Return the [x, y] coordinate for the center point of the cell that contains the specified text.  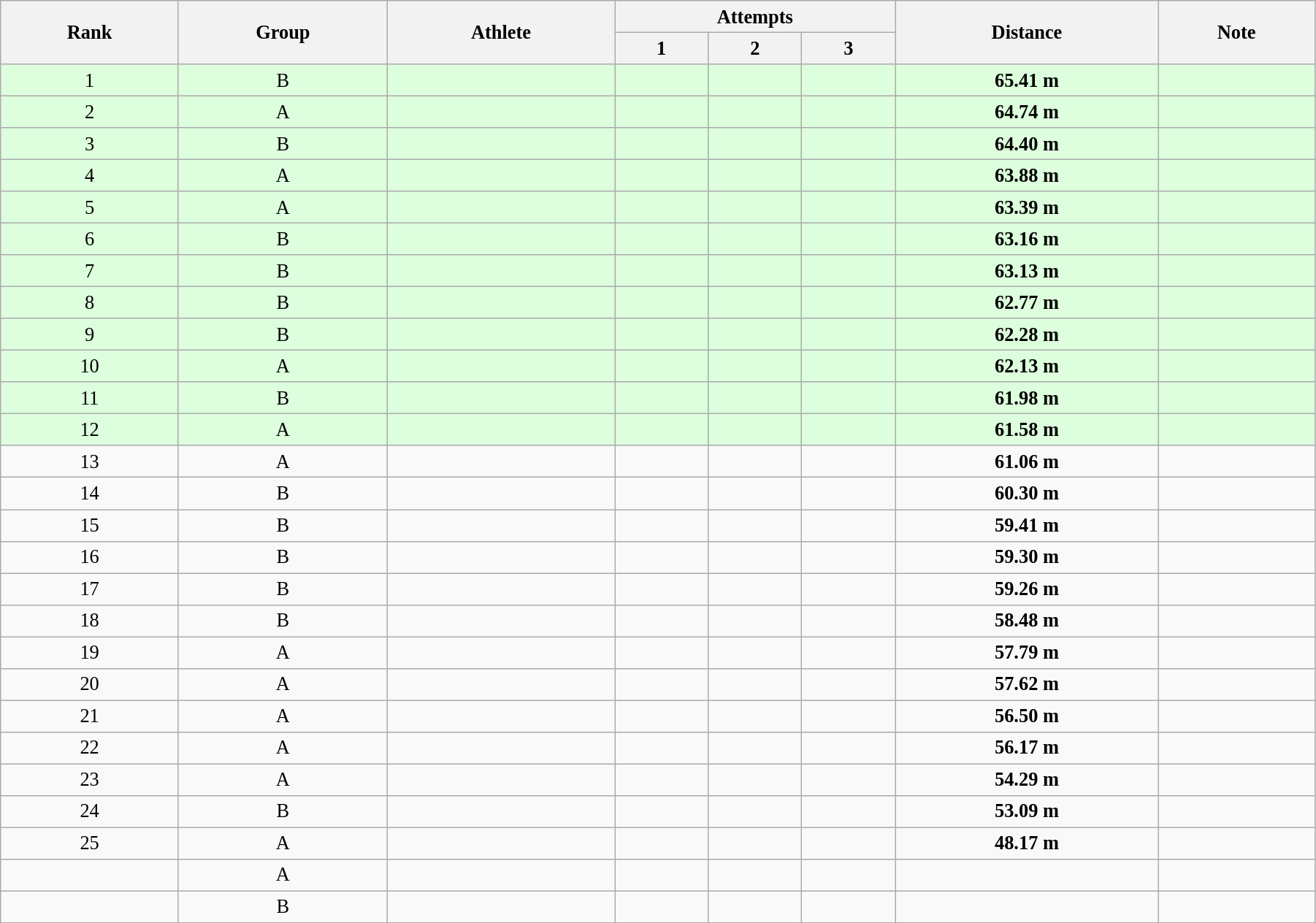
8 [90, 302]
12 [90, 429]
Athlete [501, 32]
59.26 m [1027, 589]
59.41 m [1027, 525]
60.30 m [1027, 494]
56.50 m [1027, 716]
Distance [1027, 32]
59.30 m [1027, 557]
63.13 m [1027, 271]
4 [90, 175]
65.41 m [1027, 80]
63.39 m [1027, 207]
5 [90, 207]
18 [90, 621]
Note [1236, 32]
Attempts [755, 16]
21 [90, 716]
10 [90, 366]
7 [90, 271]
64.74 m [1027, 112]
64.40 m [1027, 144]
53.09 m [1027, 811]
19 [90, 652]
57.79 m [1027, 652]
61.06 m [1027, 461]
14 [90, 494]
Group [283, 32]
22 [90, 748]
63.16 m [1027, 239]
16 [90, 557]
54.29 m [1027, 779]
23 [90, 779]
58.48 m [1027, 621]
6 [90, 239]
61.58 m [1027, 429]
17 [90, 589]
62.77 m [1027, 302]
57.62 m [1027, 684]
11 [90, 398]
61.98 m [1027, 398]
Rank [90, 32]
56.17 m [1027, 748]
62.28 m [1027, 334]
20 [90, 684]
15 [90, 525]
24 [90, 811]
9 [90, 334]
48.17 m [1027, 843]
25 [90, 843]
13 [90, 461]
62.13 m [1027, 366]
63.88 m [1027, 175]
